Find where the given text appears and provide that cell's center as [x, y] coordinate. 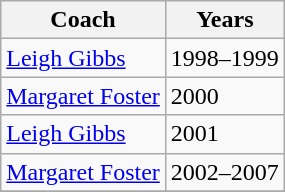
Years [224, 20]
Coach [84, 20]
2000 [224, 96]
2002–2007 [224, 172]
2001 [224, 134]
1998–1999 [224, 58]
